Identify which cell holds the provided text, then report its [X, Y] central coordinate. 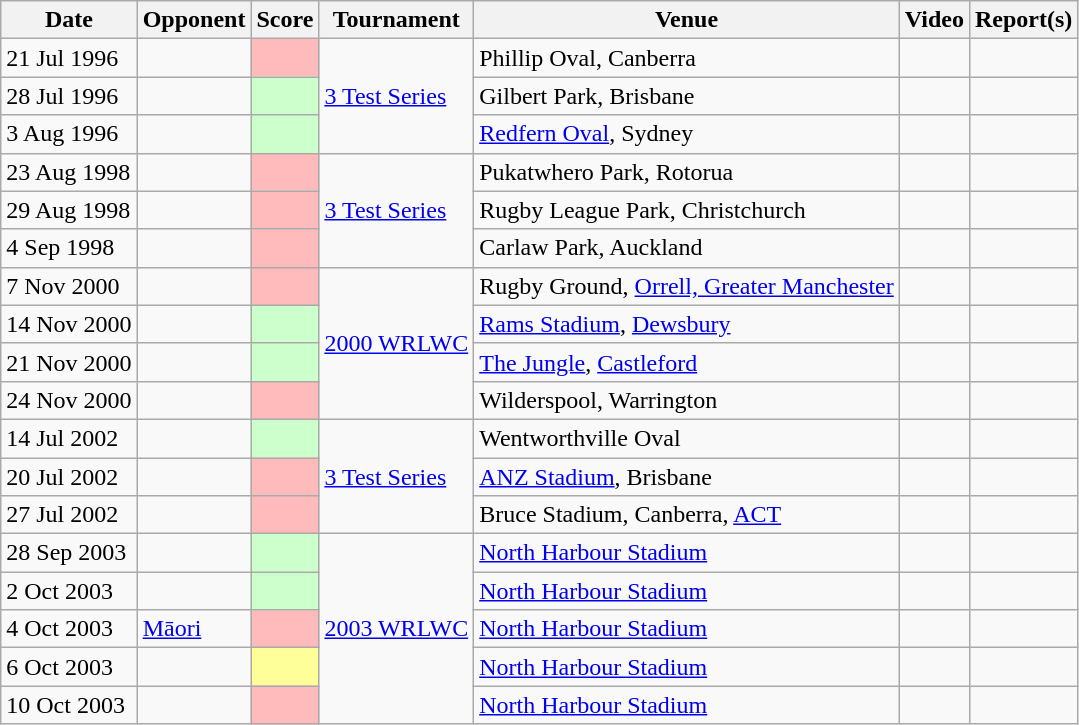
28 Jul 1996 [69, 96]
Video [934, 20]
Māori [194, 629]
Wilderspool, Warrington [687, 400]
Rugby Ground, Orrell, Greater Manchester [687, 286]
3 Aug 1996 [69, 134]
4 Oct 2003 [69, 629]
21 Jul 1996 [69, 58]
2003 WRLWC [396, 629]
14 Nov 2000 [69, 324]
Redfern Oval, Sydney [687, 134]
Venue [687, 20]
28 Sep 2003 [69, 553]
Gilbert Park, Brisbane [687, 96]
2 Oct 2003 [69, 591]
14 Jul 2002 [69, 438]
Report(s) [1023, 20]
4 Sep 1998 [69, 248]
Tournament [396, 20]
Opponent [194, 20]
Carlaw Park, Auckland [687, 248]
Bruce Stadium, Canberra, ACT [687, 515]
20 Jul 2002 [69, 477]
Score [285, 20]
Pukatwhero Park, Rotorua [687, 172]
Phillip Oval, Canberra [687, 58]
29 Aug 1998 [69, 210]
10 Oct 2003 [69, 705]
Rugby League Park, Christchurch [687, 210]
2000 WRLWC [396, 343]
6 Oct 2003 [69, 667]
23 Aug 1998 [69, 172]
7 Nov 2000 [69, 286]
21 Nov 2000 [69, 362]
27 Jul 2002 [69, 515]
The Jungle, Castleford [687, 362]
ANZ Stadium, Brisbane [687, 477]
Rams Stadium, Dewsbury [687, 324]
Date [69, 20]
Wentworthville Oval [687, 438]
24 Nov 2000 [69, 400]
